Extract the [X, Y] coordinate from the center of the cell holding the provided text.  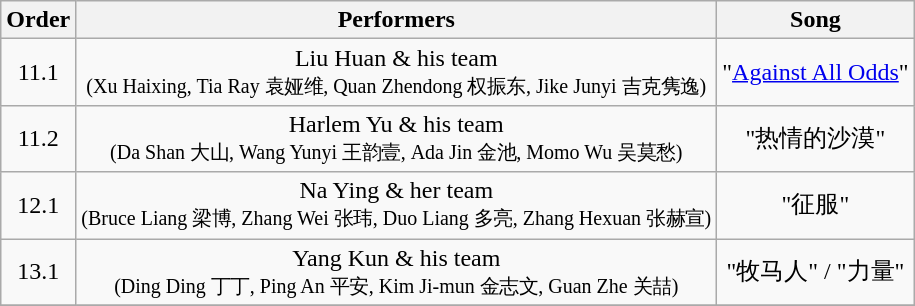
11.2 [38, 138]
"Against All Odds" [816, 72]
Order [38, 20]
Performers [396, 20]
"牧马人" / "力量" [816, 272]
"热情的沙漠" [816, 138]
13.1 [38, 272]
12.1 [38, 206]
Harlem Yu & his team (Da Shan 大山, Wang Yunyi 王韵壹, Ada Jin 金池, Momo Wu 吴莫愁) [396, 138]
"征服" [816, 206]
Liu Huan & his team (Xu Haixing, Tia Ray 袁娅维, Quan Zhendong 权振东, Jike Junyi 吉克隽逸) [396, 72]
11.1 [38, 72]
Na Ying & her team (Bruce Liang 梁博, Zhang Wei 张玮, Duo Liang 多亮, Zhang Hexuan 张赫宣) [396, 206]
Song [816, 20]
Yang Kun & his team (Ding Ding 丁丁, Ping An 平安, Kim Ji-mun 金志文, Guan Zhe 关喆) [396, 272]
